Return (x, y) of the center of cell containing provided text 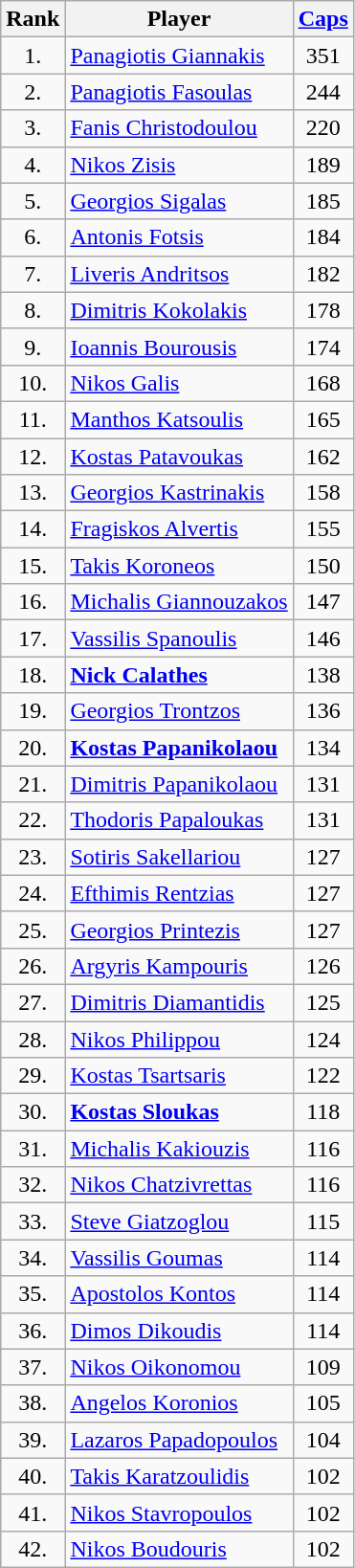
134 (323, 748)
Georgios Trontzos (179, 711)
Georgios Kastrinakis (179, 493)
Kostas Patavoukas (179, 457)
Thodoris Papaloukas (179, 820)
Apostolos Kontos (179, 1294)
178 (323, 310)
33. (33, 1221)
Takis Karatzoulidis (179, 1476)
15. (33, 566)
165 (323, 419)
Nikos Philippou (179, 1039)
Dimitris Diamantidis (179, 1002)
7. (33, 274)
39. (33, 1440)
104 (323, 1440)
136 (323, 711)
16. (33, 602)
Fragiskos Alvertis (179, 529)
Nikos Oikonomou (179, 1367)
Panagiotis Fasoulas (179, 92)
Kostas Sloukas (179, 1112)
126 (323, 966)
35. (33, 1294)
Manthos Katsoulis (179, 419)
Nikos Zisis (179, 165)
Nick Calathes (179, 675)
182 (323, 274)
Angelos Koronios (179, 1403)
32. (33, 1185)
8. (33, 310)
Kostas Papanikolaou (179, 748)
Fanis Christodoulou (179, 128)
185 (323, 201)
37. (33, 1367)
Georgios Printezis (179, 930)
Georgios Sigalas (179, 201)
24. (33, 893)
Kostas Tsartsaris (179, 1076)
147 (323, 602)
3. (33, 128)
124 (323, 1039)
Dimos Dikoudis (179, 1331)
31. (33, 1149)
184 (323, 237)
Dimitris Kokolakis (179, 310)
Vassilis Spanoulis (179, 638)
40. (33, 1476)
Takis Koroneos (179, 566)
155 (323, 529)
22. (33, 820)
158 (323, 493)
105 (323, 1403)
29. (33, 1076)
Efthimis Rentzias (179, 893)
19. (33, 711)
23. (33, 857)
Ioannis Bourousis (179, 347)
12. (33, 457)
20. (33, 748)
1. (33, 56)
11. (33, 419)
4. (33, 165)
Michalis Kakiouzis (179, 1149)
Liveris Andritsos (179, 274)
28. (33, 1039)
6. (33, 237)
Steve Giatzoglou (179, 1221)
Antonis Fotsis (179, 237)
Michalis Giannouzakos (179, 602)
42. (33, 1549)
Rank (33, 19)
21. (33, 784)
Caps (323, 19)
34. (33, 1258)
Nikos Boudouris (179, 1549)
38. (33, 1403)
174 (323, 347)
Dimitris Papanikolaou (179, 784)
118 (323, 1112)
13. (33, 493)
146 (323, 638)
244 (323, 92)
220 (323, 128)
138 (323, 675)
168 (323, 383)
Sotiris Sakellariou (179, 857)
18. (33, 675)
2. (33, 92)
Panagiotis Giannakis (179, 56)
115 (323, 1221)
Argyris Kampouris (179, 966)
162 (323, 457)
36. (33, 1331)
26. (33, 966)
Nikos Chatzivrettas (179, 1185)
25. (33, 930)
109 (323, 1367)
Vassilis Goumas (179, 1258)
122 (323, 1076)
14. (33, 529)
5. (33, 201)
30. (33, 1112)
9. (33, 347)
Lazaros Papadopoulos (179, 1440)
27. (33, 1002)
189 (323, 165)
10. (33, 383)
Nikos Galis (179, 383)
125 (323, 1002)
Player (179, 19)
351 (323, 56)
150 (323, 566)
41. (33, 1512)
Nikos Stavropoulos (179, 1512)
17. (33, 638)
